Capture the cell that displays the provided text and extract its [X, Y] central coordinate. 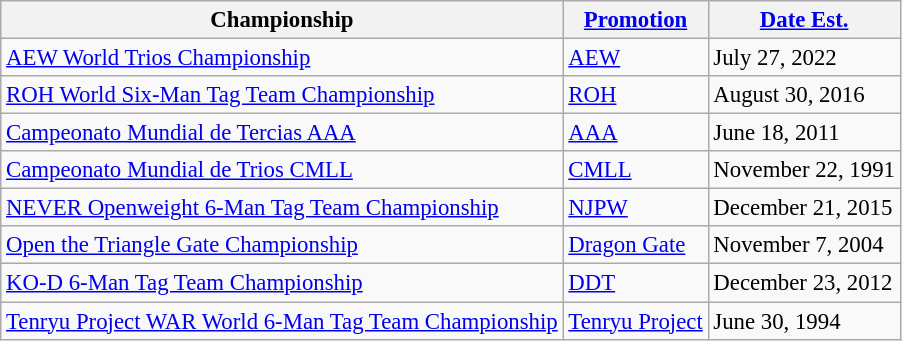
NJPW [636, 208]
December 21, 2015 [804, 208]
Tenryu Project WAR World 6-Man Tag Team Championship [282, 321]
July 27, 2022 [804, 58]
Date Est. [804, 20]
June 30, 1994 [804, 321]
Promotion [636, 20]
AAA [636, 133]
Championship [282, 20]
ROH [636, 95]
December 23, 2012 [804, 283]
CMLL [636, 170]
Open the Triangle Gate Championship [282, 245]
Campeonato Mundial de Tercias AAA [282, 133]
DDT [636, 283]
ROH World Six-Man Tag Team Championship [282, 95]
AEW [636, 58]
AEW World Trios Championship [282, 58]
Dragon Gate [636, 245]
August 30, 2016 [804, 95]
November 7, 2004 [804, 245]
KO-D 6-Man Tag Team Championship [282, 283]
June 18, 2011 [804, 133]
NEVER Openweight 6-Man Tag Team Championship [282, 208]
Tenryu Project [636, 321]
Campeonato Mundial de Trios CMLL [282, 170]
November 22, 1991 [804, 170]
